Detect which cell encompasses the target text, then output its (X, Y) center coordinate. 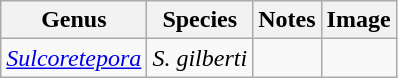
Notes (287, 20)
S. gilberti (200, 58)
Sulcoretepora (74, 58)
Image (358, 20)
Species (200, 20)
Genus (74, 20)
